Output the (X, Y) coordinate of the center of the cell containing the given text.  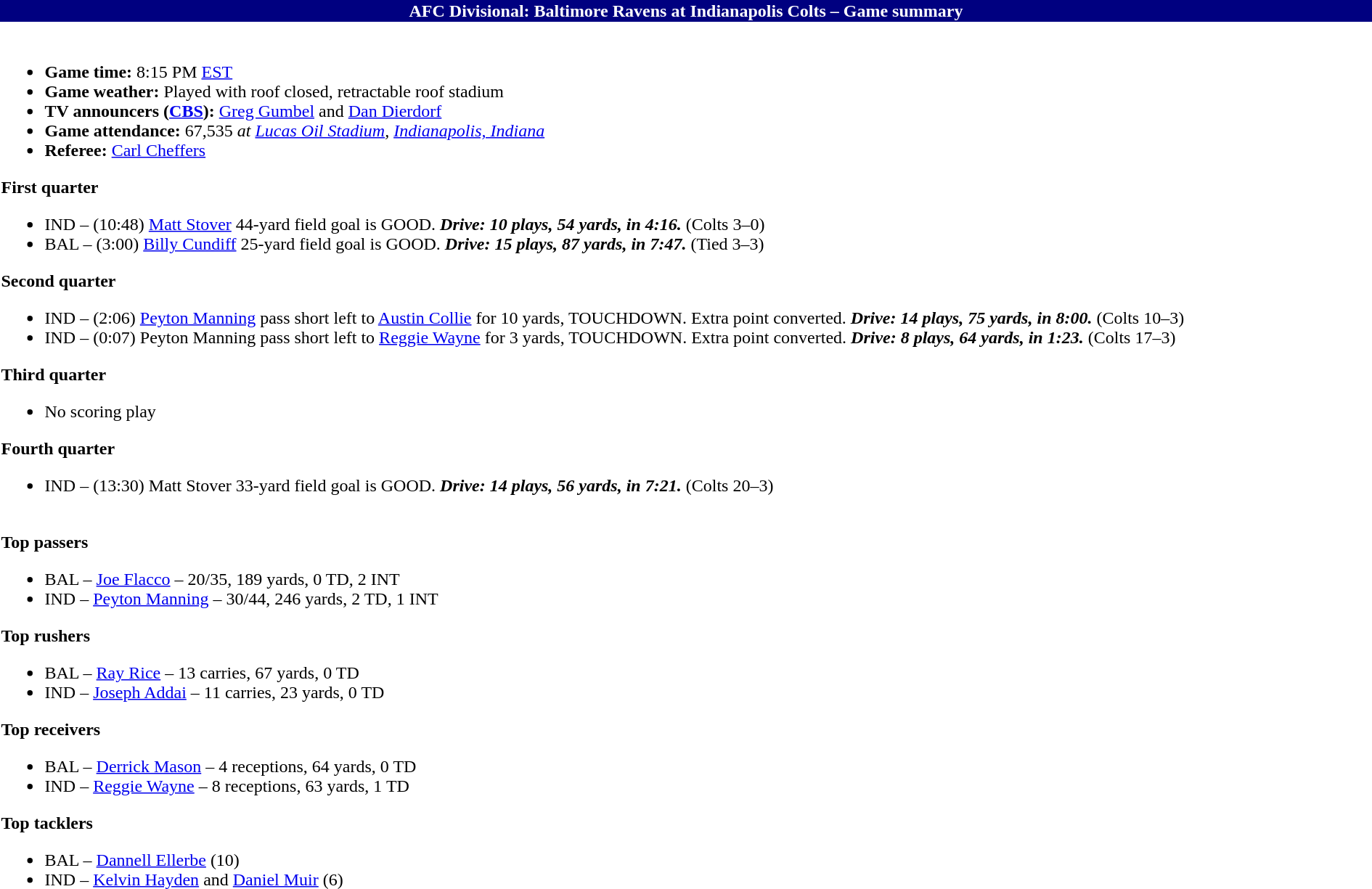
AFC Divisional: Baltimore Ravens at Indianapolis Colts – Game summary (686, 11)
